Provide the (X, Y) coordinate of the cell's center where the given text is located.  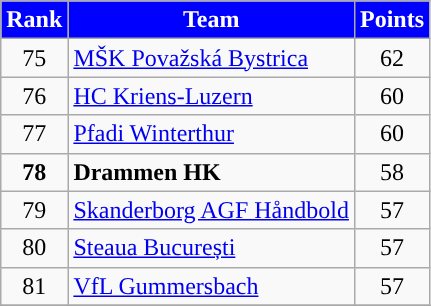
79 (34, 210)
76 (34, 96)
Skanderborg AGF Håndbold (212, 210)
Steaua București (212, 248)
58 (392, 172)
Team (212, 20)
81 (34, 286)
HC Kriens-Luzern (212, 96)
75 (34, 58)
Rank (34, 20)
VfL Gummersbach (212, 286)
Drammen HK (212, 172)
MŠK Považská Bystrica (212, 58)
Points (392, 20)
Pfadi Winterthur (212, 134)
77 (34, 134)
62 (392, 58)
78 (34, 172)
80 (34, 248)
